Locate the cell with the specified text and output its (X, Y) center coordinate. 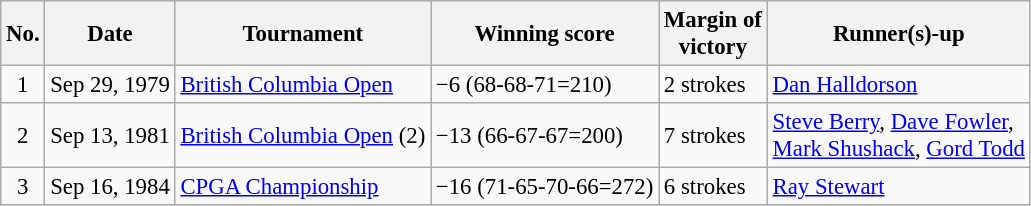
Winning score (545, 34)
Tournament (302, 34)
2 strokes (714, 85)
Sep 16, 1984 (110, 187)
Sep 13, 1981 (110, 136)
Sep 29, 1979 (110, 85)
2 (23, 136)
−16 (71-65-70-66=272) (545, 187)
Date (110, 34)
British Columbia Open (2) (302, 136)
−13 (66-67-67=200) (545, 136)
Ray Stewart (898, 187)
Margin ofvictory (714, 34)
−6 (68-68-71=210) (545, 85)
Steve Berry, Dave Fowler, Mark Shushack, Gord Todd (898, 136)
CPGA Championship (302, 187)
6 strokes (714, 187)
3 (23, 187)
British Columbia Open (302, 85)
No. (23, 34)
Dan Halldorson (898, 85)
7 strokes (714, 136)
Runner(s)-up (898, 34)
1 (23, 85)
